Return (X, Y) of the center of cell containing provided text 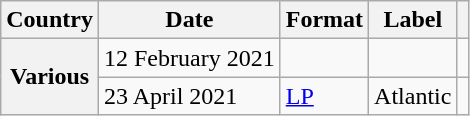
Date (189, 20)
Label (413, 20)
23 April 2021 (189, 96)
Format (324, 20)
Various (50, 77)
Atlantic (413, 96)
12 February 2021 (189, 58)
LP (324, 96)
Country (50, 20)
